Determine the (X, Y) coordinate at the center of the cell enclosing the given text.  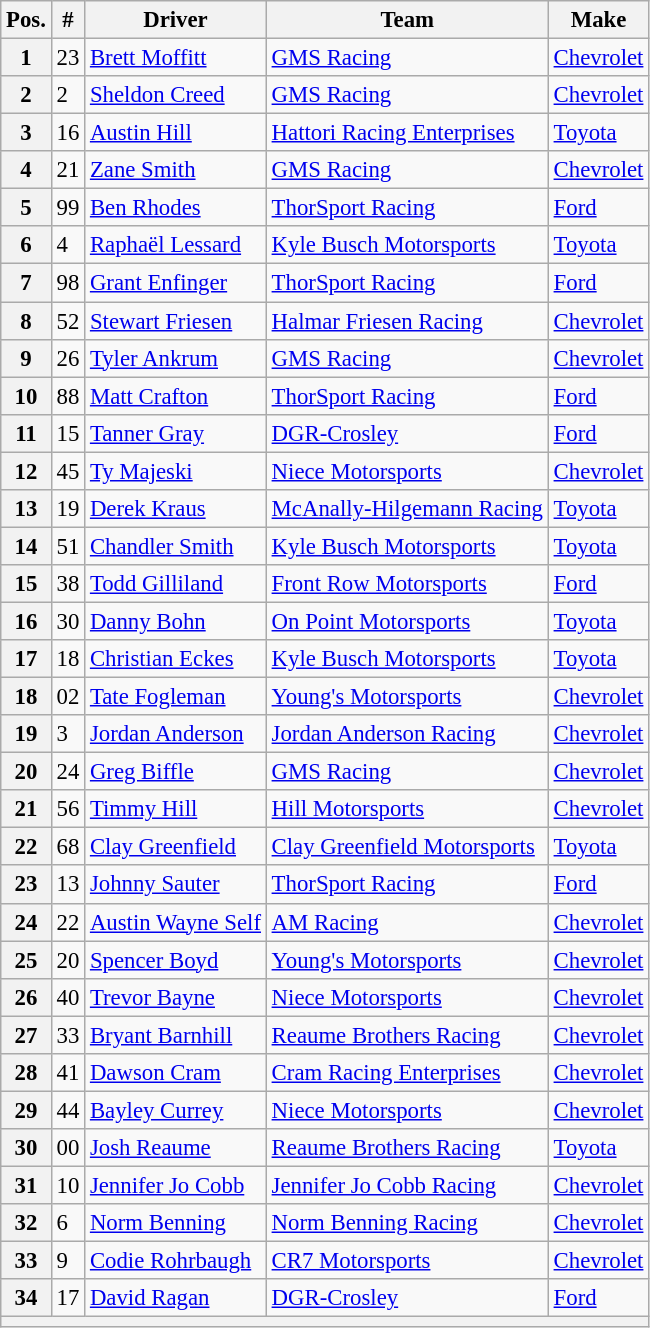
99 (68, 208)
88 (68, 396)
Zane Smith (176, 170)
AM Racing (407, 922)
27 (26, 1035)
On Point Motorsports (407, 621)
14 (26, 546)
00 (68, 1148)
Jennifer Jo Cobb (176, 1185)
CR7 Motorsports (407, 1261)
1 (26, 58)
7 (26, 283)
Stewart Friesen (176, 321)
5 (26, 208)
68 (68, 847)
Christian Eckes (176, 659)
Hill Motorsports (407, 809)
Clay Greenfield (176, 847)
Brett Moffitt (176, 58)
Jennifer Jo Cobb Racing (407, 1185)
Front Row Motorsports (407, 584)
12 (26, 471)
29 (26, 1110)
98 (68, 283)
Norm Benning (176, 1223)
Greg Biffle (176, 772)
Tyler Ankrum (176, 358)
Jordan Anderson (176, 734)
Jordan Anderson Racing (407, 734)
Matt Crafton (176, 396)
34 (26, 1298)
# (68, 20)
31 (26, 1185)
Driver (176, 20)
Bayley Currey (176, 1110)
40 (68, 997)
Ben Rhodes (176, 208)
Tanner Gray (176, 433)
51 (68, 546)
Todd Gilliland (176, 584)
McAnally-Hilgemann Racing (407, 509)
52 (68, 321)
02 (68, 697)
25 (26, 960)
Grant Enfinger (176, 283)
Sheldon Creed (176, 95)
Team (407, 20)
Chandler Smith (176, 546)
11 (26, 433)
Clay Greenfield Motorsports (407, 847)
Pos. (26, 20)
Make (598, 20)
Bryant Barnhill (176, 1035)
Tate Fogleman (176, 697)
Ty Majeski (176, 471)
Danny Bohn (176, 621)
Norm Benning Racing (407, 1223)
44 (68, 1110)
Halmar Friesen Racing (407, 321)
45 (68, 471)
Spencer Boyd (176, 960)
8 (26, 321)
Hattori Racing Enterprises (407, 133)
28 (26, 1073)
Austin Wayne Self (176, 922)
Dawson Cram (176, 1073)
41 (68, 1073)
Timmy Hill (176, 809)
Raphaël Lessard (176, 245)
Derek Kraus (176, 509)
32 (26, 1223)
David Ragan (176, 1298)
Codie Rohrbaugh (176, 1261)
56 (68, 809)
Johnny Sauter (176, 885)
Josh Reaume (176, 1148)
Austin Hill (176, 133)
38 (68, 584)
Cram Racing Enterprises (407, 1073)
Trevor Bayne (176, 997)
